Return (X, Y) of the center of cell containing provided text 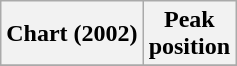
Peakposition (189, 34)
Chart (2002) (72, 34)
